Output the [x, y] coordinate of the center of the cell containing the given text.  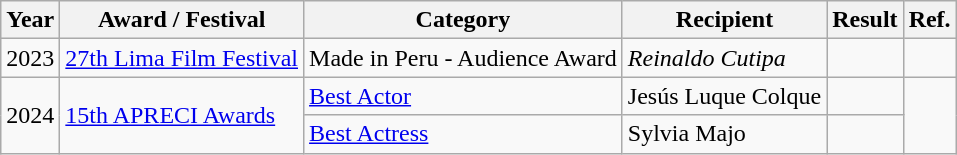
Reinaldo Cutipa [724, 58]
Year [30, 20]
Category [464, 20]
Jesús Luque Colque [724, 96]
2023 [30, 58]
Sylvia Majo [724, 134]
15th APRECI Awards [182, 115]
Ref. [930, 20]
Made in Peru - Audience Award [464, 58]
2024 [30, 115]
Recipient [724, 20]
Result [865, 20]
Best Actor [464, 96]
Best Actress [464, 134]
27th Lima Film Festival [182, 58]
Award / Festival [182, 20]
